Extract the [X, Y] coordinate from the center of the cell holding the provided text.  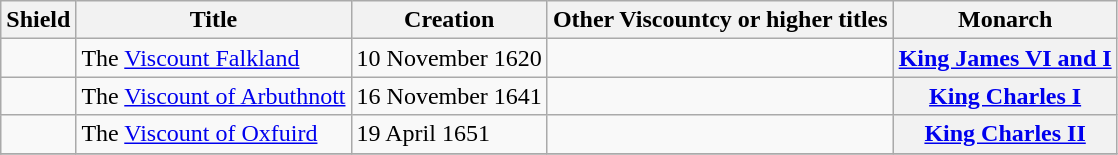
16 November 1641 [449, 96]
Other Viscountcy or higher titles [720, 20]
Monarch [1005, 20]
Title [214, 20]
King Charles I [1005, 96]
Shield [38, 20]
19 April 1651 [449, 134]
Creation [449, 20]
The Viscount of Arbuthnott [214, 96]
10 November 1620 [449, 58]
King Charles II [1005, 134]
The Viscount Falkland [214, 58]
The Viscount of Oxfuird [214, 134]
King James VI and I [1005, 58]
